Search for the cell housing the specified text and yield its [X, Y] center coordinate. 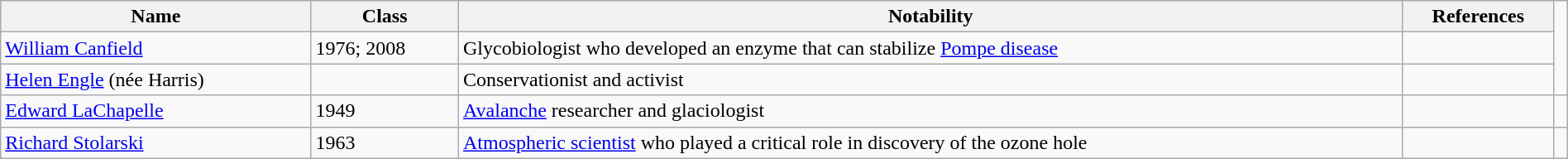
Notability [930, 17]
References [1479, 17]
Atmospheric scientist who played a critical role in discovery of the ozone hole [930, 142]
1949 [385, 111]
Helen Engle (née Harris) [155, 79]
Conservationist and activist [930, 79]
1976; 2008 [385, 48]
Glycobiologist who developed an enzyme that can stabilize Pompe disease [930, 48]
Class [385, 17]
William Canfield [155, 48]
Name [155, 17]
Richard Stolarski [155, 142]
Avalanche researcher and glaciologist [930, 111]
1963 [385, 142]
Edward LaChapelle [155, 111]
